Search for the cell housing the specified text and yield its (x, y) center coordinate. 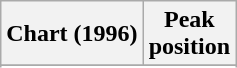
Chart (1996) (72, 34)
Peakposition (189, 34)
